Determine the [x, y] coordinate at the center of the cell enclosing the given text.  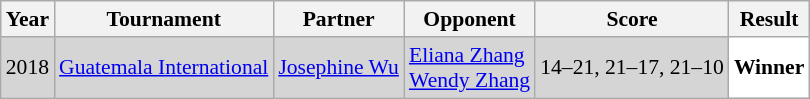
Guatemala International [164, 68]
Opponent [470, 19]
Eliana Zhang Wendy Zhang [470, 68]
Tournament [164, 19]
Partner [338, 19]
Year [28, 19]
2018 [28, 68]
Score [632, 19]
Result [770, 19]
Winner [770, 68]
14–21, 21–17, 21–10 [632, 68]
Josephine Wu [338, 68]
